Locate the cell with the specified text and output its [x, y] center coordinate. 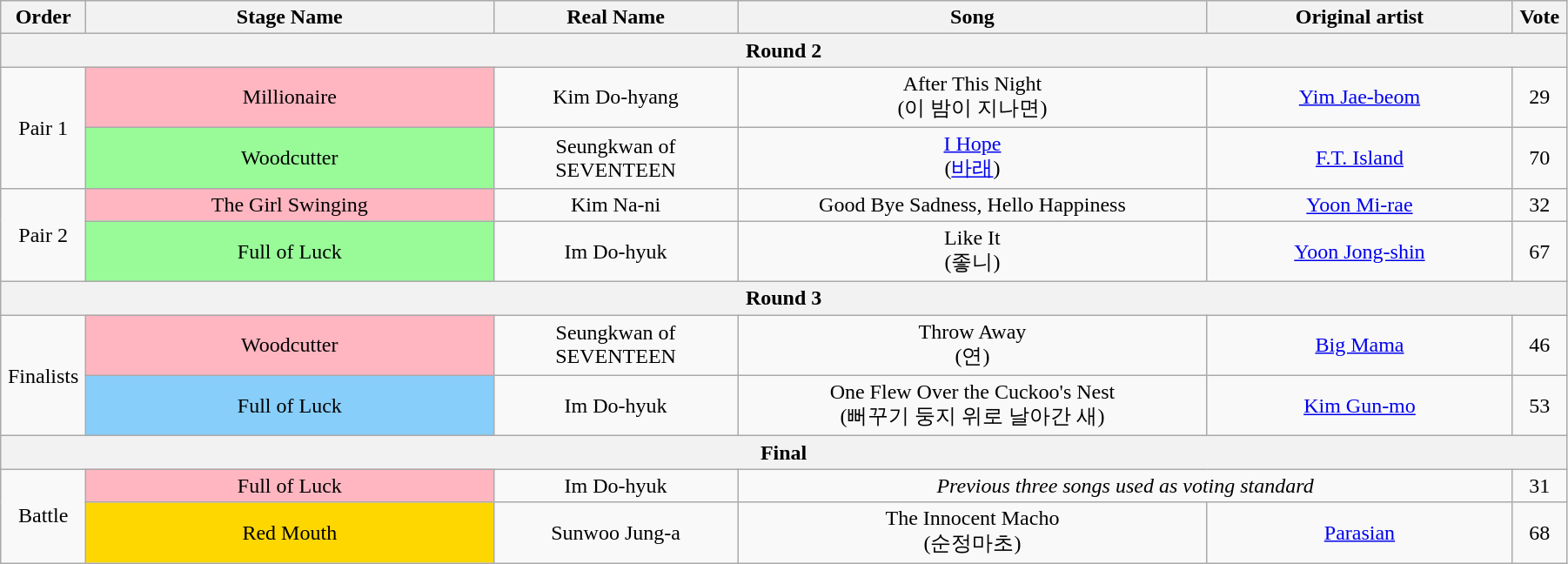
Good Bye Sadness, Hello Happiness [973, 205]
Big Mama [1359, 346]
Millionaire [290, 97]
Pair 1 [44, 127]
Original artist [1359, 17]
F.T. Island [1359, 158]
After This Night(이 밤이 지나면) [973, 97]
Final [784, 453]
Finalists [44, 376]
68 [1539, 533]
Like It(좋니) [973, 252]
67 [1539, 252]
53 [1539, 406]
29 [1539, 97]
46 [1539, 346]
Round 3 [784, 299]
Previous three songs used as voting standard [1125, 486]
70 [1539, 158]
Kim Na-ni [616, 205]
Kim Do-hyang [616, 97]
Throw Away(연) [973, 346]
Yim Jae-beom [1359, 97]
Pair 2 [44, 235]
Kim Gun-mo [1359, 406]
The Girl Swinging [290, 205]
The Innocent Macho(순정마초) [973, 533]
Real Name [616, 17]
Parasian [1359, 533]
Red Mouth [290, 533]
Order [44, 17]
Song [973, 17]
31 [1539, 486]
One Flew Over the Cuckoo's Nest(뻐꾸기 둥지 위로 날아간 새) [973, 406]
Sunwoo Jung-a [616, 533]
32 [1539, 205]
Round 2 [784, 50]
Vote [1539, 17]
Yoon Mi-rae [1359, 205]
Yoon Jong-shin [1359, 252]
Battle [44, 516]
Stage Name [290, 17]
I Hope(바래) [973, 158]
